Locate the cell with the specified text and output its (x, y) center coordinate. 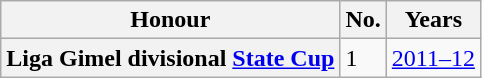
1 (363, 58)
Years (433, 20)
No. (363, 20)
2011–12 (433, 58)
Liga Gimel divisional State Cup (170, 58)
Honour (170, 20)
